Return [X, Y] of the center of cell containing provided text 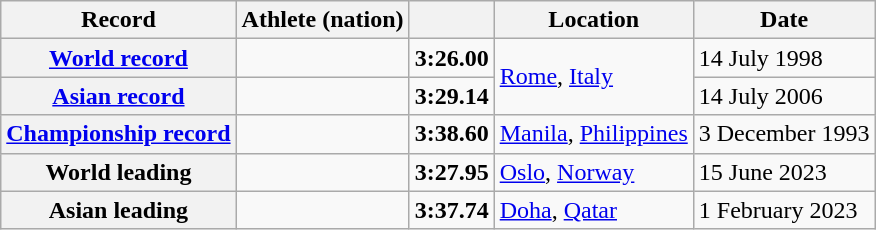
3 December 1993 [784, 134]
World leading [118, 172]
Championship record [118, 134]
Oslo, Norway [594, 172]
Manila, Philippines [594, 134]
14 July 1998 [784, 58]
15 June 2023 [784, 172]
Athlete (nation) [322, 20]
Asian record [118, 96]
Asian leading [118, 210]
Doha, Qatar [594, 210]
Location [594, 20]
3:27.95 [452, 172]
Record [118, 20]
Rome, Italy [594, 77]
Date [784, 20]
3:37.74 [452, 210]
3:26.00 [452, 58]
World record [118, 58]
14 July 2006 [784, 96]
1 February 2023 [784, 210]
3:29.14 [452, 96]
3:38.60 [452, 134]
